Find where the given text appears and provide that cell's center as (x, y) coordinate. 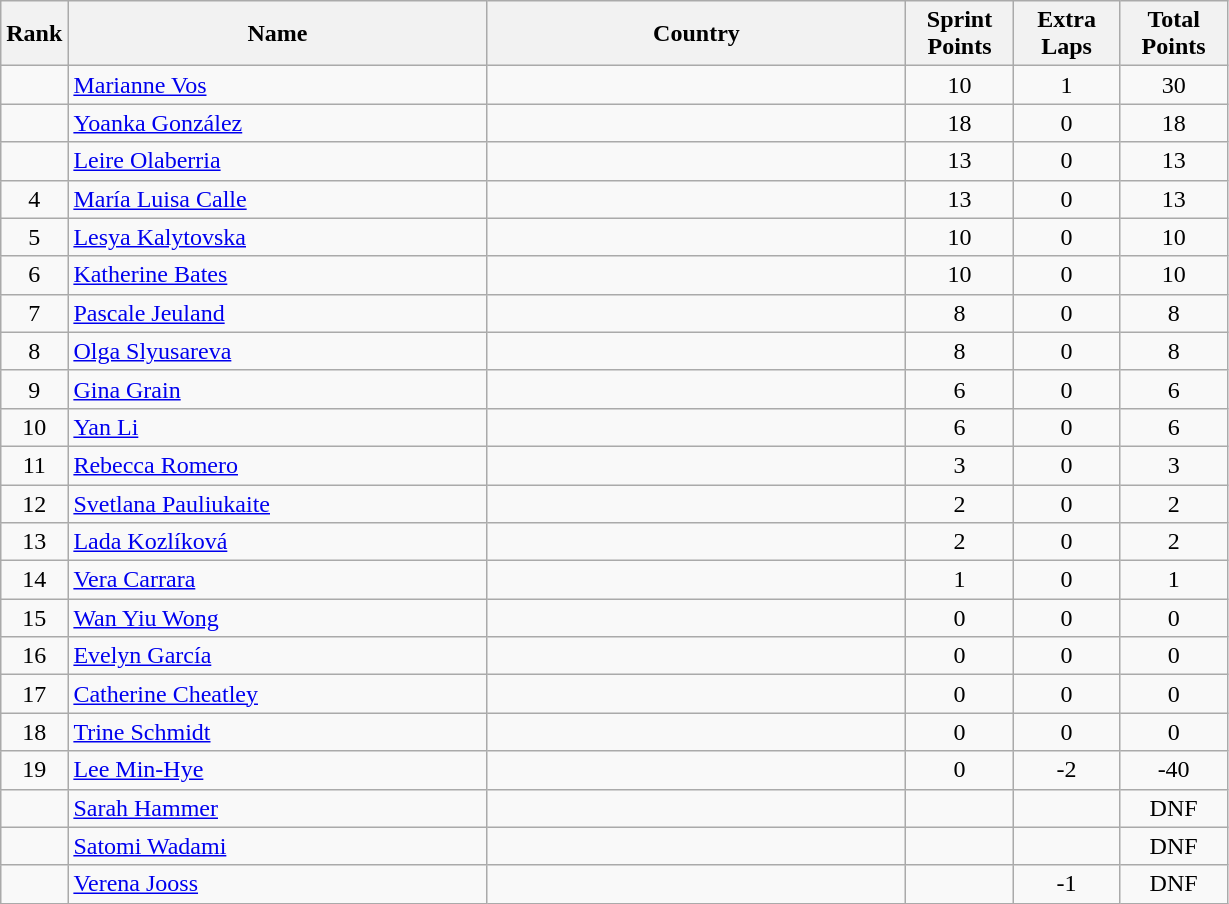
5 (34, 237)
Verena Jooss (278, 884)
Olga Slyusareva (278, 351)
17 (34, 694)
-1 (1066, 884)
19 (34, 770)
ExtraLaps (1066, 34)
Vera Carrara (278, 580)
Leire Olaberria (278, 161)
María Luisa Calle (278, 199)
Lesya Kalytovska (278, 237)
Yoanka González (278, 123)
Lada Kozlíková (278, 542)
Name (278, 34)
Trine Schmidt (278, 732)
9 (34, 389)
4 (34, 199)
Rebecca Romero (278, 465)
TotalPoints (1174, 34)
11 (34, 465)
SprintPoints (960, 34)
Rank (34, 34)
Satomi Wadami (278, 846)
14 (34, 580)
Marianne Vos (278, 85)
30 (1174, 85)
-40 (1174, 770)
7 (34, 313)
Country (696, 34)
Lee Min-Hye (278, 770)
Pascale Jeuland (278, 313)
-2 (1066, 770)
Wan Yiu Wong (278, 618)
Yan Li (278, 427)
Svetlana Pauliukaite (278, 503)
Gina Grain (278, 389)
Katherine Bates (278, 275)
Catherine Cheatley (278, 694)
12 (34, 503)
15 (34, 618)
Sarah Hammer (278, 808)
Evelyn García (278, 656)
16 (34, 656)
